Scan for the cell matching the given text and deliver its [x, y] coordinate at center. 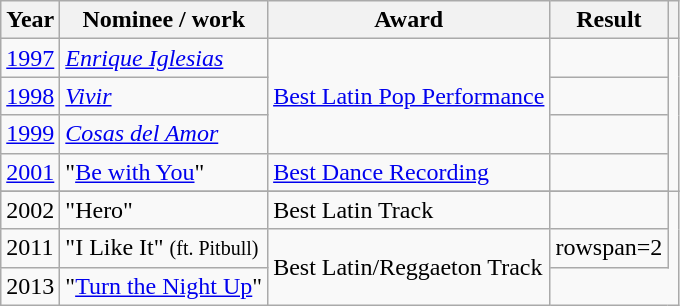
1999 [30, 134]
Enrique Iglesias [164, 58]
2013 [30, 286]
2001 [30, 172]
"Hero" [164, 210]
"Turn the Night Up" [164, 286]
Best Latin Pop Performance [409, 96]
rowspan=2 [609, 248]
"Be with You" [164, 172]
1997 [30, 58]
Award [409, 20]
1998 [30, 96]
Nominee / work [164, 20]
2011 [30, 248]
Best Dance Recording [409, 172]
2002 [30, 210]
"I Like It" (ft. Pitbull) [164, 248]
Year [30, 20]
Result [609, 20]
Best Latin Track [409, 210]
Best Latin/Reggaeton Track [409, 267]
Cosas del Amor [164, 134]
Vivir [164, 96]
